From the cell containing the given text, extract its center point as (X, Y) coordinate. 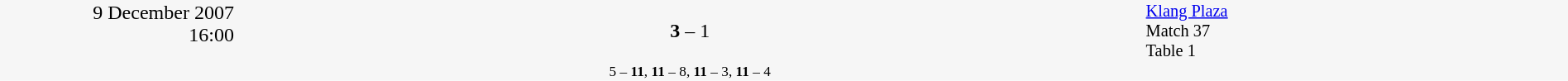
5 – 11, 11 – 8, 11 – 3, 11 – 4 (690, 71)
9 December 200716:00 (117, 40)
3 – 1 (690, 31)
Klang PlazaMatch 37Table 1 (1356, 31)
